Output the [X, Y] coordinate of the center of the cell containing the given text.  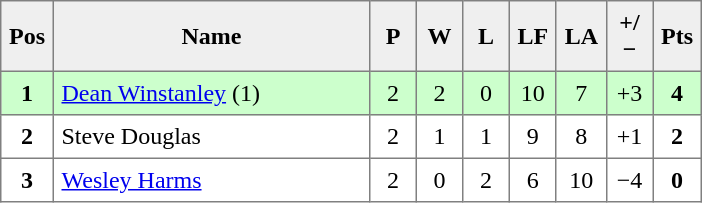
+1 [629, 137]
Name [211, 36]
9 [532, 137]
4 [677, 93]
Pts [677, 36]
Steve Douglas [211, 137]
Dean Winstanley (1) [211, 93]
7 [581, 93]
−4 [629, 180]
Pos [27, 36]
Wesley Harms [211, 180]
6 [532, 180]
+3 [629, 93]
LF [532, 36]
P [393, 36]
+/− [629, 36]
L [486, 36]
3 [27, 180]
W [439, 36]
8 [581, 137]
LA [581, 36]
